Provide the [X, Y] coordinate of the cell's center where the given text is located.  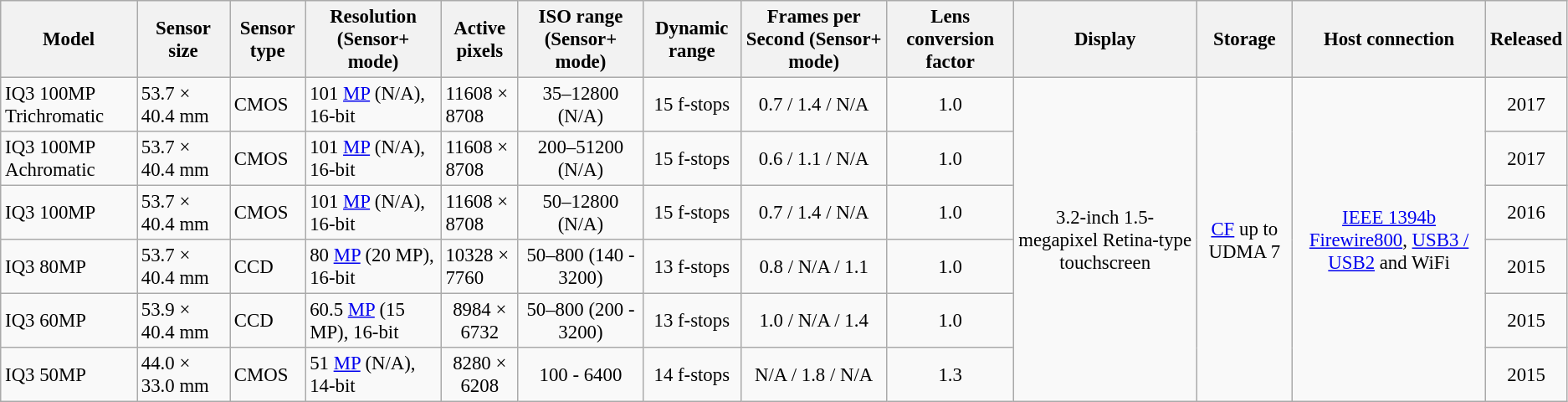
Lens conversion factor [951, 39]
200–51200 (N/A) [581, 159]
0.6 / 1.1 / N/A [813, 159]
Sensor type [268, 39]
Model [69, 39]
Released [1526, 39]
50–800 (140 - 3200) [581, 266]
Frames per Second (Sensor+ mode) [813, 39]
60.5 MP (15 MP), 16-bit [373, 322]
IQ3 100MP Trichromatic [69, 106]
50–800 (200 - 3200) [581, 322]
IQ3 100MP Achromatic [69, 159]
80 MP (20 MP), 16-bit [373, 266]
0.8 / N/A / 1.1 [813, 266]
Sensor size [184, 39]
35–12800 (N/A) [581, 106]
IQ3 80MP [69, 266]
8984 × 6732 [479, 322]
IQ3 100MP [69, 213]
Active pixels [479, 39]
IQ3 60MP [69, 322]
Display [1104, 39]
10328 × 7760 [479, 266]
Host connection [1389, 39]
ISO range (Sensor+ mode) [581, 39]
1.0 / N/A / 1.4 [813, 322]
2016 [1526, 213]
50–12800 (N/A) [581, 213]
53.9 × 40.4 mm [184, 322]
Resolution (Sensor+ mode) [373, 39]
Storage [1244, 39]
Dynamic range [692, 39]
